Scan for the cell matching the given text and deliver its [x, y] coordinate at center. 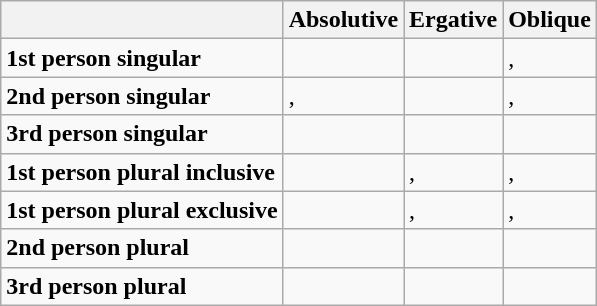
1st person plural inclusive [142, 172]
1st person singular [142, 58]
3rd person singular [142, 134]
Ergative [454, 20]
1st person plural exclusive [142, 210]
2nd person singular [142, 96]
Absolutive [343, 20]
2nd person plural [142, 248]
3rd person plural [142, 286]
Oblique [550, 20]
